Determine the [x, y] coordinate at the center of the cell enclosing the given text.  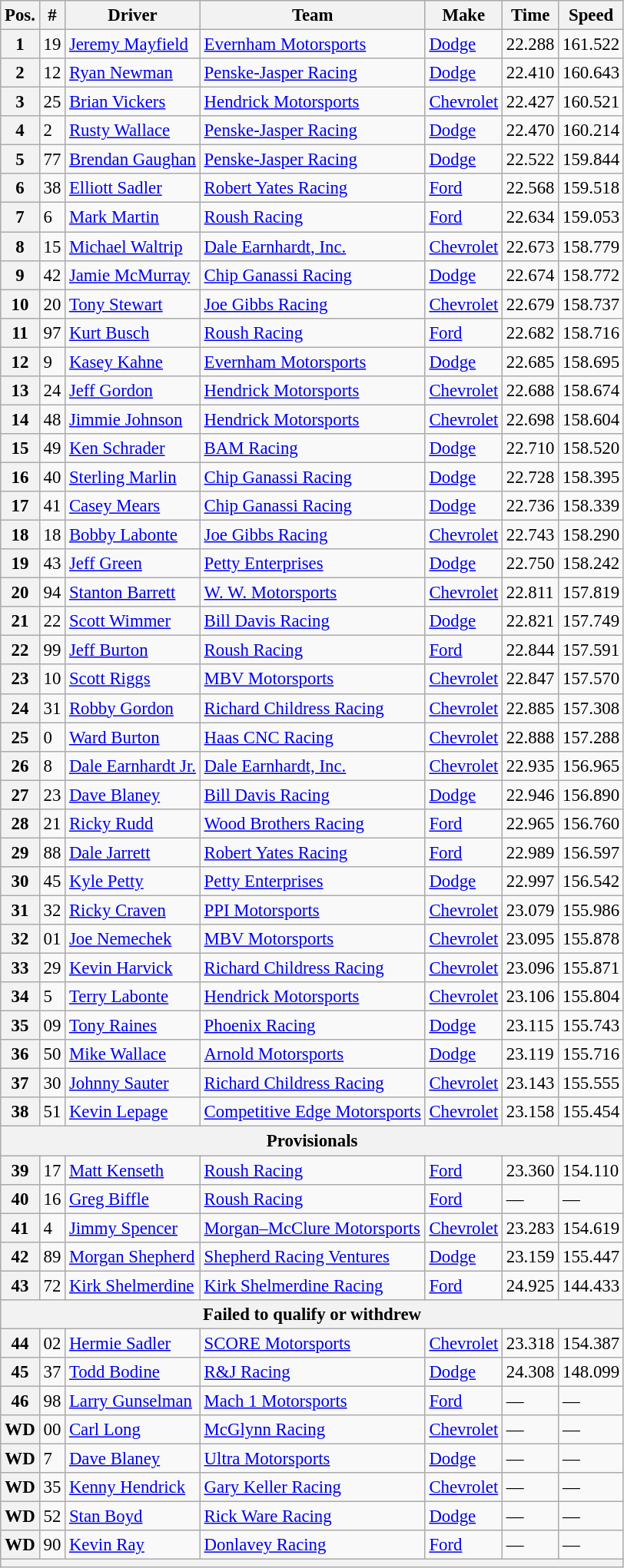
0 [52, 737]
Michael Waltrip [133, 246]
24.308 [530, 1372]
# [52, 15]
155.447 [592, 1256]
Shepherd Racing Ventures [312, 1256]
157.288 [592, 737]
14 [20, 419]
160.214 [592, 131]
156.965 [592, 766]
155.716 [592, 1054]
98 [52, 1401]
22.997 [530, 882]
22.634 [530, 217]
Brendan Gaughan [133, 160]
50 [52, 1054]
Kurt Busch [133, 332]
22.698 [530, 419]
51 [52, 1113]
22.470 [530, 131]
Elliott Sadler [133, 188]
Phoenix Racing [312, 1026]
Ricky Craven [133, 910]
22.288 [530, 45]
22.728 [530, 477]
22.522 [530, 160]
00 [52, 1430]
Team [312, 15]
49 [52, 448]
22.568 [530, 188]
Ward Burton [133, 737]
22.885 [530, 708]
Ryan Newman [133, 73]
97 [52, 332]
McGlynn Racing [312, 1430]
158.604 [592, 419]
Jeff Gordon [133, 391]
22.673 [530, 246]
148.099 [592, 1372]
Time [530, 15]
22.710 [530, 448]
22.685 [530, 362]
44 [20, 1343]
157.591 [592, 650]
02 [52, 1343]
155.555 [592, 1083]
Tony Stewart [133, 304]
Kenny Hendrick [133, 1487]
22.811 [530, 593]
13 [20, 391]
Jimmie Johnson [133, 419]
22.750 [530, 564]
23.360 [530, 1170]
Haas CNC Racing [312, 737]
158.779 [592, 246]
88 [52, 852]
22.989 [530, 852]
144.433 [592, 1285]
23.119 [530, 1054]
Competitive Edge Motorsports [312, 1113]
156.597 [592, 852]
Failed to qualify or withdrew [312, 1315]
155.743 [592, 1026]
22.935 [530, 766]
Pos. [20, 15]
22.410 [530, 73]
159.844 [592, 160]
22.674 [530, 275]
156.890 [592, 795]
Morgan–McClure Motorsports [312, 1228]
Sterling Marlin [133, 477]
155.804 [592, 997]
22.688 [530, 391]
158.716 [592, 332]
Ultra Motorsports [312, 1459]
158.395 [592, 477]
3 [20, 102]
160.643 [592, 73]
36 [20, 1054]
99 [52, 650]
Larry Gunselman [133, 1401]
Jimmy Spencer [133, 1228]
Casey Mears [133, 506]
160.521 [592, 102]
Ken Schrader [133, 448]
157.819 [592, 593]
26 [20, 766]
158.339 [592, 506]
Stan Boyd [133, 1517]
23.143 [530, 1083]
158.695 [592, 362]
1 [20, 45]
Morgan Shepherd [133, 1256]
22.743 [530, 535]
Rusty Wallace [133, 131]
Bobby Labonte [133, 535]
159.518 [592, 188]
Make [463, 15]
39 [20, 1170]
161.522 [592, 45]
Arnold Motorsports [312, 1054]
Johnny Sauter [133, 1083]
BAM Racing [312, 448]
158.290 [592, 535]
33 [20, 968]
23.283 [530, 1228]
Scott Wimmer [133, 621]
22.679 [530, 304]
Kevin Ray [133, 1545]
Joe Nemechek [133, 939]
77 [52, 160]
01 [52, 939]
22.888 [530, 737]
23.106 [530, 997]
155.454 [592, 1113]
Hermie Sadler [133, 1343]
22.427 [530, 102]
22.847 [530, 680]
154.110 [592, 1170]
Scott Riggs [133, 680]
Gary Keller Racing [312, 1487]
155.986 [592, 910]
Stanton Barrett [133, 593]
Provisionals [312, 1141]
Tony Raines [133, 1026]
Kevin Lepage [133, 1113]
156.760 [592, 824]
158.772 [592, 275]
158.242 [592, 564]
Jeff Burton [133, 650]
27 [20, 795]
22.965 [530, 824]
23.079 [530, 910]
155.878 [592, 939]
24.925 [530, 1285]
159.053 [592, 217]
Robby Gordon [133, 708]
154.387 [592, 1343]
23.318 [530, 1343]
Driver [133, 15]
W. W. Motorsports [312, 593]
Rick Ware Racing [312, 1517]
Kasey Kahne [133, 362]
Kirk Shelmerdine Racing [312, 1285]
22.946 [530, 795]
Jeremy Mayfield [133, 45]
22.682 [530, 332]
157.308 [592, 708]
Carl Long [133, 1430]
34 [20, 997]
22.821 [530, 621]
155.871 [592, 968]
48 [52, 419]
PPI Motorsports [312, 910]
23.115 [530, 1026]
94 [52, 593]
Matt Kenseth [133, 1170]
Ricky Rudd [133, 824]
28 [20, 824]
Mach 1 Motorsports [312, 1401]
154.619 [592, 1228]
23.096 [530, 968]
SCORE Motorsports [312, 1343]
Terry Labonte [133, 997]
Jeff Green [133, 564]
Mike Wallace [133, 1054]
Dale Jarrett [133, 852]
158.737 [592, 304]
R&J Racing [312, 1372]
90 [52, 1545]
22.844 [530, 650]
23.159 [530, 1256]
Brian Vickers [133, 102]
157.570 [592, 680]
157.749 [592, 621]
23.158 [530, 1113]
Speed [592, 15]
Kyle Petty [133, 882]
Jamie McMurray [133, 275]
Greg Biffle [133, 1199]
72 [52, 1285]
Todd Bodine [133, 1372]
09 [52, 1026]
156.542 [592, 882]
22.736 [530, 506]
11 [20, 332]
Wood Brothers Racing [312, 824]
Kevin Harvick [133, 968]
Mark Martin [133, 217]
46 [20, 1401]
23.095 [530, 939]
89 [52, 1256]
Donlavey Racing [312, 1545]
Dale Earnhardt Jr. [133, 766]
52 [52, 1517]
158.520 [592, 448]
Kirk Shelmerdine [133, 1285]
158.674 [592, 391]
